Identify which cell holds the provided text, then report its (X, Y) central coordinate. 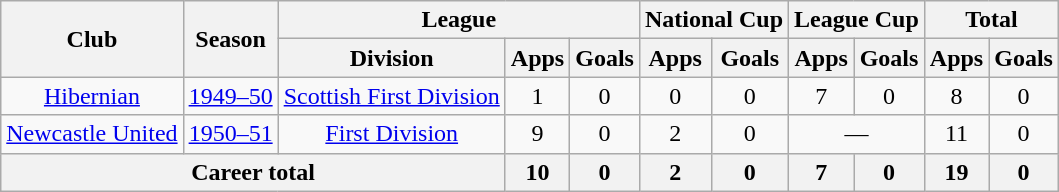
First Division (392, 134)
10 (537, 172)
8 (956, 96)
1950–51 (230, 134)
Hibernian (92, 96)
Season (230, 39)
League (458, 20)
11 (956, 134)
Club (92, 39)
9 (537, 134)
Division (392, 58)
Scottish First Division (392, 96)
1 (537, 96)
— (857, 134)
National Cup (714, 20)
19 (956, 172)
1949–50 (230, 96)
Career total (254, 172)
League Cup (857, 20)
Newcastle United (92, 134)
Total (991, 20)
